Extract the [x, y] coordinate from the center of the cell holding the provided text.  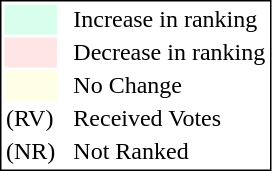
(NR) [30, 151]
Increase in ranking [170, 19]
Decrease in ranking [170, 53]
(RV) [30, 119]
Not Ranked [170, 151]
Received Votes [170, 119]
No Change [170, 85]
